For the text-containing cell, return its midpoint in [x, y] coordinate format. 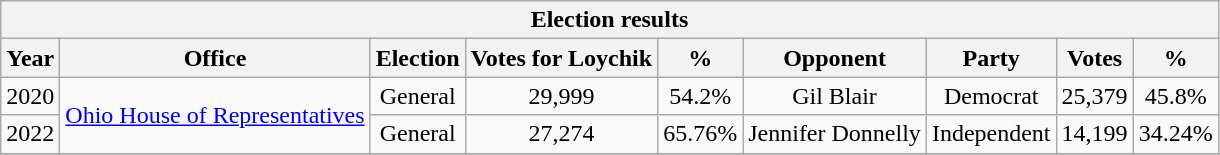
54.2% [700, 96]
Election results [610, 20]
27,274 [561, 134]
Democrat [991, 96]
Gil Blair [835, 96]
Jennifer Donnelly [835, 134]
2022 [30, 134]
29,999 [561, 96]
14,199 [1094, 134]
Party [991, 58]
34.24% [1176, 134]
Votes for Loychik [561, 58]
Independent [991, 134]
Office [215, 58]
Election [418, 58]
2020 [30, 96]
Opponent [835, 58]
65.76% [700, 134]
Year [30, 58]
45.8% [1176, 96]
25,379 [1094, 96]
Ohio House of Representatives [215, 115]
Votes [1094, 58]
